Locate the cell with the specified text and output its (X, Y) center coordinate. 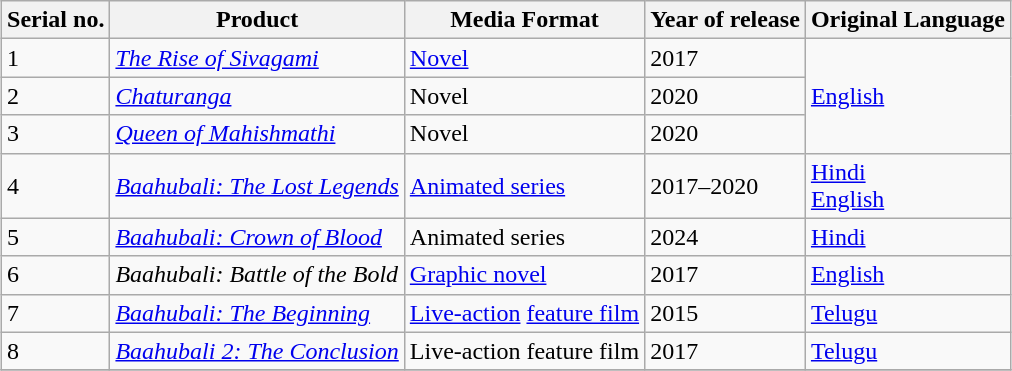
6 (56, 275)
7 (56, 313)
Baahubali 2: The Conclusion (257, 351)
3 (56, 134)
Hindi (908, 237)
Queen of Mahishmathi (257, 134)
Graphic novel (524, 275)
5 (56, 237)
2017–2020 (726, 186)
Baahubali: Crown of Blood (257, 237)
Baahubali: Battle of the Bold (257, 275)
2015 (726, 313)
Serial no. (56, 20)
Media Format (524, 20)
8 (56, 351)
4 (56, 186)
Baahubali: The Lost Legends (257, 186)
The Rise of Sivagami (257, 58)
Baahubali: The Beginning (257, 313)
Product (257, 20)
2 (56, 96)
Original Language (908, 20)
1 (56, 58)
Year of release (726, 20)
Chaturanga (257, 96)
2024 (726, 237)
HindiEnglish (908, 186)
